Find where the given text appears and provide that cell's center as [x, y] coordinate. 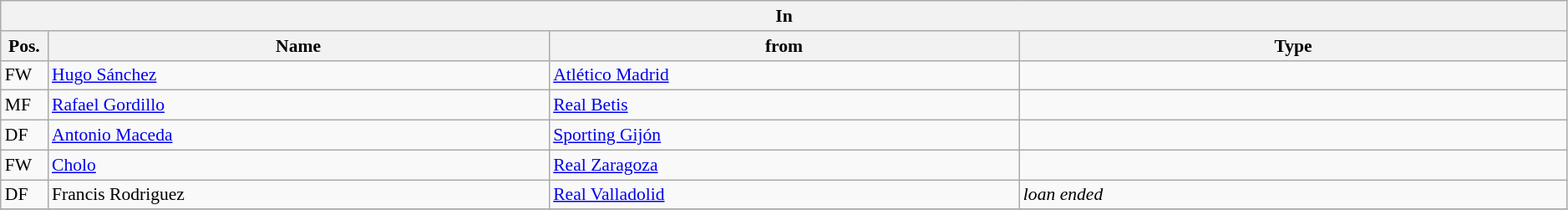
MF [24, 105]
loan ended [1293, 195]
Real Valladolid [784, 195]
Francis Rodriguez [298, 195]
Rafael Gordillo [298, 105]
Antonio Maceda [298, 136]
Name [298, 46]
Atlético Madrid [784, 75]
Cholo [298, 165]
Sporting Gijón [784, 136]
from [784, 46]
Real Zaragoza [784, 165]
Pos. [24, 46]
Hugo Sánchez [298, 75]
In [784, 16]
Type [1293, 46]
Real Betis [784, 105]
